For the text-containing cell, return its midpoint in [X, Y] coordinate format. 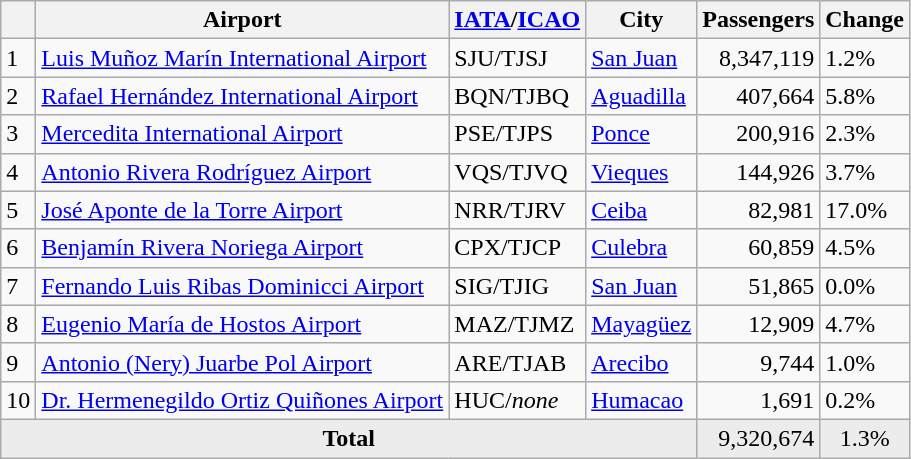
HUC/none [518, 400]
2 [18, 96]
8,347,119 [758, 58]
Change [865, 20]
10 [18, 400]
407,664 [758, 96]
0.0% [865, 286]
1,691 [758, 400]
3 [18, 134]
NRR/TJRV [518, 210]
SIG/TJIG [518, 286]
82,981 [758, 210]
Vieques [642, 172]
Eugenio María de Hostos Airport [242, 324]
Mercedita International Airport [242, 134]
Ceiba [642, 210]
8 [18, 324]
9,320,674 [758, 438]
BQN/TJBQ [518, 96]
5 [18, 210]
Benjamín Rivera Noriega Airport [242, 248]
City [642, 20]
144,926 [758, 172]
12,909 [758, 324]
Luis Muñoz Marín International Airport [242, 58]
200,916 [758, 134]
PSE/TJPS [518, 134]
VQS/TJVQ [518, 172]
Airport [242, 20]
6 [18, 248]
51,865 [758, 286]
Antonio (Nery) Juarbe Pol Airport [242, 362]
7 [18, 286]
SJU/TJSJ [518, 58]
4.7% [865, 324]
17.0% [865, 210]
MAZ/TJMZ [518, 324]
Rafael Hernández International Airport [242, 96]
Fernando Luis Ribas Dominicci Airport [242, 286]
Arecibo [642, 362]
Ponce [642, 134]
9 [18, 362]
1.2% [865, 58]
Mayagüez [642, 324]
4.5% [865, 248]
1.3% [865, 438]
1 [18, 58]
Humacao [642, 400]
5.8% [865, 96]
2.3% [865, 134]
IATA/ICAO [518, 20]
0.2% [865, 400]
3.7% [865, 172]
José Aponte de la Torre Airport [242, 210]
Culebra [642, 248]
9,744 [758, 362]
Dr. Hermenegildo Ortiz Quiñones Airport [242, 400]
Antonio Rivera Rodríguez Airport [242, 172]
ARE/TJAB [518, 362]
CPX/TJCP [518, 248]
Total [349, 438]
Passengers [758, 20]
4 [18, 172]
60,859 [758, 248]
Aguadilla [642, 96]
1.0% [865, 362]
